Return the (x, y) coordinate for the center point of the cell that contains the specified text.  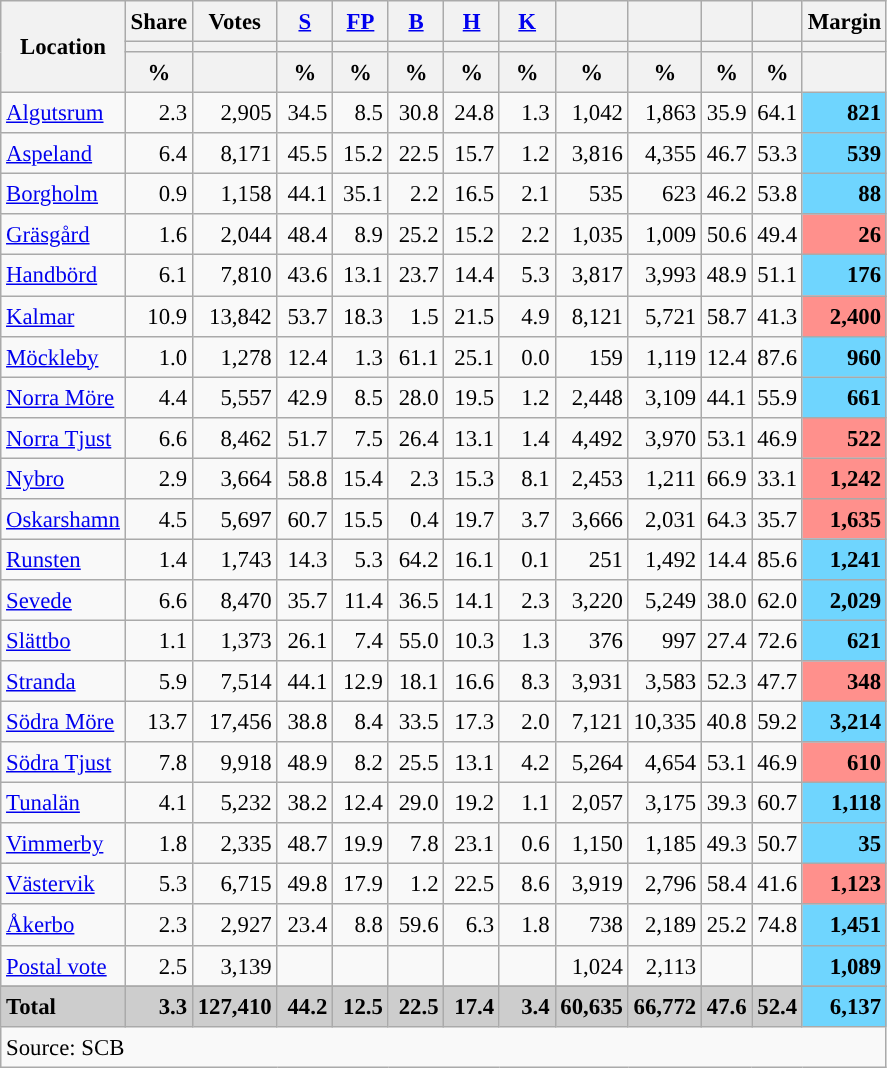
0.1 (527, 560)
821 (844, 114)
53.8 (777, 194)
3,816 (592, 154)
19.9 (361, 844)
51.1 (777, 276)
522 (844, 438)
2,189 (664, 926)
53.7 (305, 316)
376 (592, 640)
3,175 (664, 804)
34.5 (305, 114)
13.7 (158, 722)
2.1 (527, 194)
15.3 (472, 478)
176 (844, 276)
38.0 (726, 600)
66,772 (664, 1006)
5,721 (664, 316)
2.9 (158, 478)
1,242 (844, 478)
8.4 (361, 722)
87.6 (777, 356)
1,158 (234, 194)
1,241 (844, 560)
127,410 (234, 1006)
59.6 (416, 926)
Västervik (63, 884)
Slättbo (63, 640)
997 (664, 640)
4,654 (664, 762)
3,583 (664, 682)
3,817 (592, 276)
610 (844, 762)
19.5 (472, 398)
2.5 (158, 966)
16.6 (472, 682)
8.8 (361, 926)
3.3 (158, 1006)
7,514 (234, 682)
1,492 (664, 560)
1,123 (844, 884)
48.7 (305, 844)
23.7 (416, 276)
19.7 (472, 520)
50.6 (726, 234)
4.2 (527, 762)
2,335 (234, 844)
Postal vote (63, 966)
1,185 (664, 844)
FP (361, 22)
1,119 (664, 356)
3,666 (592, 520)
41.6 (777, 884)
539 (844, 154)
621 (844, 640)
52.3 (726, 682)
1,150 (592, 844)
44.2 (305, 1006)
1,635 (844, 520)
7.5 (361, 438)
15.4 (361, 478)
2,400 (844, 316)
38.2 (305, 804)
3.4 (527, 1006)
12.5 (361, 1006)
Södra Tjust (63, 762)
1.6 (158, 234)
64.2 (416, 560)
42.9 (305, 398)
1,211 (664, 478)
8,121 (592, 316)
49.3 (726, 844)
Gräsgård (63, 234)
6,137 (844, 1006)
159 (592, 356)
Share (158, 22)
4.1 (158, 804)
1,024 (592, 966)
2,927 (234, 926)
Total (63, 1006)
7.4 (361, 640)
3,214 (844, 722)
17.3 (472, 722)
72.6 (777, 640)
8.9 (361, 234)
45.5 (305, 154)
14.1 (472, 600)
60,635 (592, 1006)
Handbörd (63, 276)
4.4 (158, 398)
0.4 (416, 520)
14.3 (305, 560)
58.7 (726, 316)
7,810 (234, 276)
8,171 (234, 154)
Norra Möre (63, 398)
1,278 (234, 356)
10.3 (472, 640)
46.2 (726, 194)
66.9 (726, 478)
8.2 (361, 762)
53.3 (777, 154)
3,220 (592, 600)
Aspeland (63, 154)
Vimmerby (63, 844)
1.0 (158, 356)
18.1 (416, 682)
10.9 (158, 316)
64.3 (726, 520)
B (416, 22)
2,029 (844, 600)
51.7 (305, 438)
30.8 (416, 114)
49.8 (305, 884)
2,057 (592, 804)
58.4 (726, 884)
661 (844, 398)
21.5 (472, 316)
40.8 (726, 722)
18.3 (361, 316)
8.1 (527, 478)
2,031 (664, 520)
58.8 (305, 478)
3.7 (527, 520)
16.5 (472, 194)
15.5 (361, 520)
3,664 (234, 478)
85.6 (777, 560)
Source: SCB (444, 1046)
74.8 (777, 926)
S (305, 22)
15.7 (472, 154)
Norra Tjust (63, 438)
62.0 (777, 600)
26 (844, 234)
47.7 (777, 682)
1,089 (844, 966)
3,970 (664, 438)
9,918 (234, 762)
59.2 (777, 722)
8.3 (527, 682)
27.4 (726, 640)
8.6 (527, 884)
49.4 (777, 234)
10,335 (664, 722)
8,462 (234, 438)
17.9 (361, 884)
26.4 (416, 438)
H (472, 22)
2,113 (664, 966)
Margin (844, 22)
Oskarshamn (63, 520)
Sevede (63, 600)
1,373 (234, 640)
251 (592, 560)
4,355 (664, 154)
Runsten (63, 560)
41.3 (777, 316)
55.9 (777, 398)
Nybro (63, 478)
3,919 (592, 884)
4,492 (592, 438)
13,842 (234, 316)
Stranda (63, 682)
1.5 (416, 316)
2,796 (664, 884)
2.0 (527, 722)
33.1 (777, 478)
5,557 (234, 398)
28.0 (416, 398)
17,456 (234, 722)
1,042 (592, 114)
2,044 (234, 234)
17.4 (472, 1006)
55.0 (416, 640)
19.2 (472, 804)
50.7 (777, 844)
11.4 (361, 600)
1,009 (664, 234)
46.7 (726, 154)
5.9 (158, 682)
35.1 (361, 194)
738 (592, 926)
1,118 (844, 804)
2,453 (592, 478)
25.1 (472, 356)
Kalmar (63, 316)
3,931 (592, 682)
47.6 (726, 1006)
5,697 (234, 520)
2,905 (234, 114)
6,715 (234, 884)
5,249 (664, 600)
6.4 (158, 154)
0.6 (527, 844)
Åkerbo (63, 926)
5,264 (592, 762)
23.1 (472, 844)
16.1 (472, 560)
Borgholm (63, 194)
33.5 (416, 722)
12.9 (361, 682)
K (527, 22)
Votes (234, 22)
2,448 (592, 398)
Möckleby (63, 356)
5,232 (234, 804)
623 (664, 194)
348 (844, 682)
39.3 (726, 804)
Tunalän (63, 804)
Location (63, 47)
24.8 (472, 114)
36.5 (416, 600)
26.1 (305, 640)
0.0 (527, 356)
35 (844, 844)
25.5 (416, 762)
Södra Möre (63, 722)
1,743 (234, 560)
29.0 (416, 804)
6.1 (158, 276)
0.9 (158, 194)
35.9 (726, 114)
38.8 (305, 722)
3,993 (664, 276)
1,451 (844, 926)
23.4 (305, 926)
64.1 (777, 114)
1,035 (592, 234)
6.3 (472, 926)
Algutsrum (63, 114)
43.6 (305, 276)
52.4 (777, 1006)
1,863 (664, 114)
960 (844, 356)
61.1 (416, 356)
8,470 (234, 600)
7,121 (592, 722)
88 (844, 194)
3,139 (234, 966)
535 (592, 194)
48.4 (305, 234)
4.9 (527, 316)
4.5 (158, 520)
3,109 (664, 398)
